Return the [X, Y] coordinate for the center point of the cell that contains the specified text.  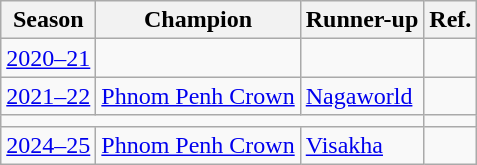
Nagaworld [362, 96]
2024–25 [48, 145]
Ref. [450, 20]
Season [48, 20]
Champion [198, 20]
Visakha [362, 145]
Runner-up [362, 20]
2020–21 [48, 58]
2021–22 [48, 96]
